Return the [X, Y] coordinate for the center point of the cell that contains the specified text.  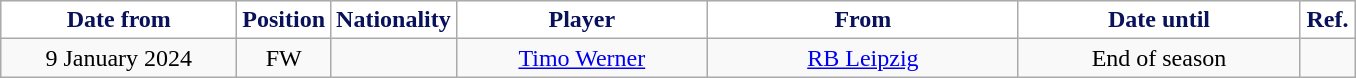
From [862, 20]
End of season [1158, 58]
Date until [1158, 20]
Date from [119, 20]
9 January 2024 [119, 58]
RB Leipzig [862, 58]
Timo Werner [582, 58]
Player [582, 20]
FW [284, 58]
Ref. [1327, 20]
Nationality [394, 20]
Position [284, 20]
